Return (x, y) of the center of cell containing provided text 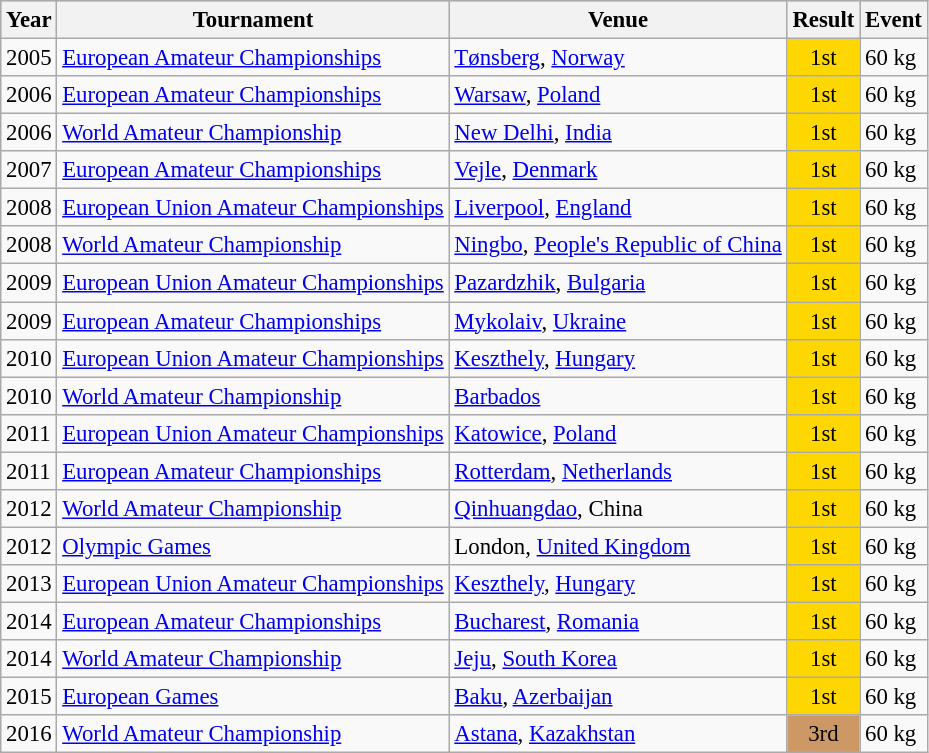
Baku, Azerbaijan (618, 697)
2007 (29, 170)
Bucharest, Romania (618, 621)
3rd (824, 734)
Mykolaiv, Ukraine (618, 321)
Pazardzhik, Bulgaria (618, 283)
Ningbo, People's Republic of China (618, 245)
New Delhi, India (618, 133)
Tournament (253, 20)
Tønsberg, Norway (618, 58)
2005 (29, 58)
Year (29, 20)
2016 (29, 734)
Liverpool, England (618, 208)
Jeju, South Korea (618, 659)
London, United Kingdom (618, 546)
Event (894, 20)
Katowice, Poland (618, 433)
Astana, Kazakhstan (618, 734)
Warsaw, Poland (618, 95)
Venue (618, 20)
Vejle, Denmark (618, 170)
Olympic Games (253, 546)
2013 (29, 584)
Result (824, 20)
European Games (253, 697)
Barbados (618, 396)
2015 (29, 697)
Rotterdam, Netherlands (618, 471)
Qinhuangdao, China (618, 509)
